Find where the given text appears and provide that cell's center as (X, Y) coordinate. 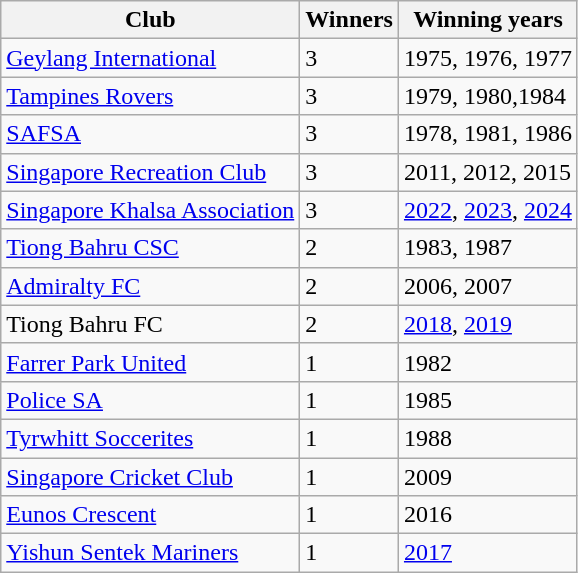
2016 (488, 515)
SAFSA (150, 134)
1978, 1981, 1986 (488, 134)
1985 (488, 400)
Geylang International (150, 58)
Tampines Rovers (150, 96)
1988 (488, 438)
Tiong Bahru CSC (150, 248)
2022, 2023, 2024 (488, 210)
Farrer Park United (150, 362)
Winners (350, 20)
1982 (488, 362)
Police SA (150, 400)
1983, 1987 (488, 248)
2006, 2007 (488, 286)
Tyrwhitt Soccerites (150, 438)
Yishun Sentek Mariners (150, 553)
Singapore Khalsa Association (150, 210)
Singapore Recreation Club (150, 172)
Winning years (488, 20)
Club (150, 20)
1975, 1976, 1977 (488, 58)
Admiralty FC (150, 286)
2009 (488, 477)
Singapore Cricket Club (150, 477)
Eunos Crescent (150, 515)
2018, 2019 (488, 324)
2017 (488, 553)
Tiong Bahru FC (150, 324)
1979, 1980,1984 (488, 96)
2011, 2012, 2015 (488, 172)
